Scan for the cell matching the given text and deliver its (x, y) coordinate at center. 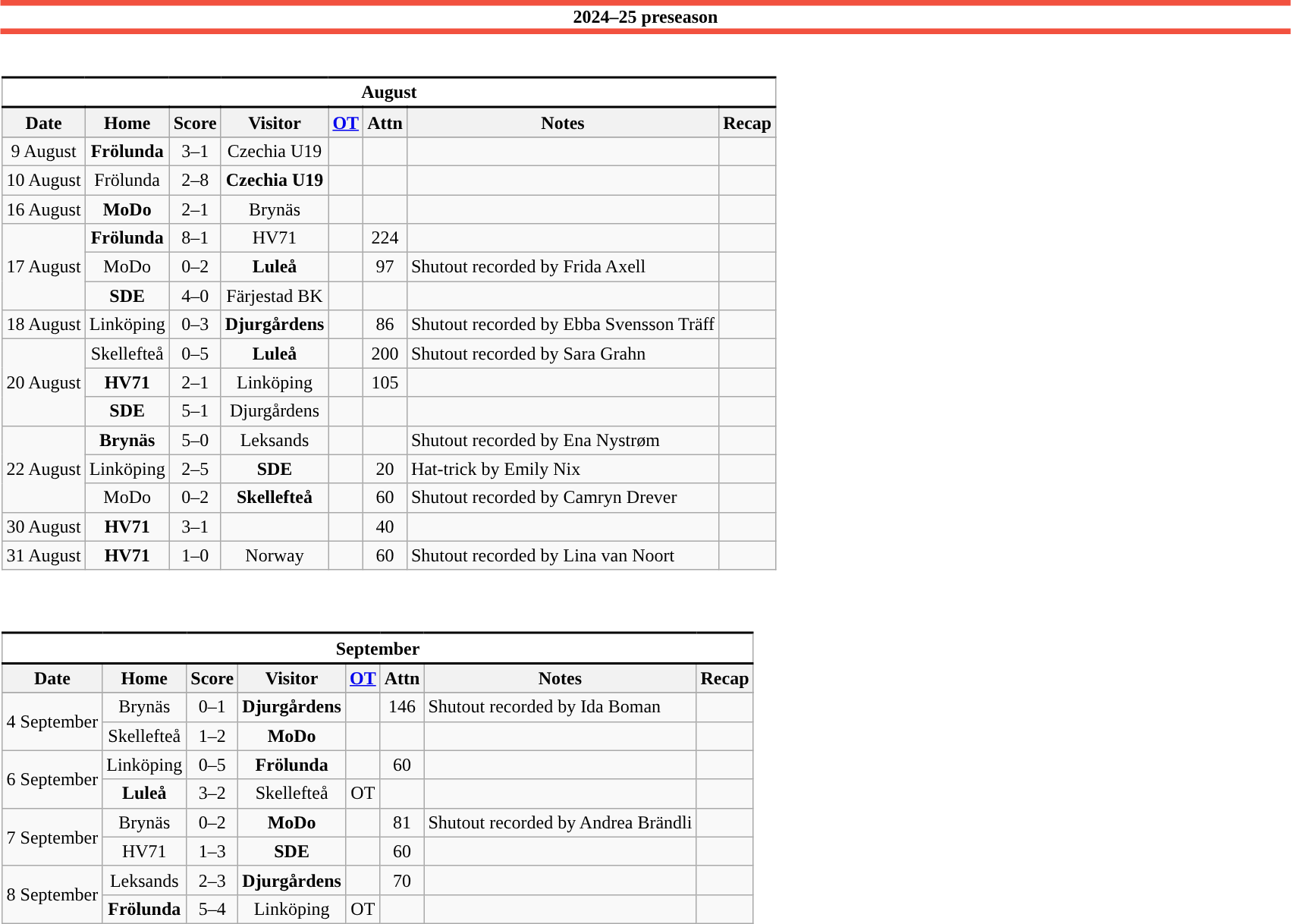
16 August (44, 209)
8 September (52, 894)
31 August (44, 555)
20 August (44, 382)
Färjestad BK (275, 296)
86 (385, 325)
5–1 (195, 411)
4 September (52, 721)
5–4 (212, 909)
30 August (44, 526)
Shutout recorded by Andrea Brändli (560, 822)
Shutout recorded by Ebba Svensson Träff (563, 325)
2–3 (212, 880)
9 August (44, 151)
September (378, 649)
Shutout recorded by Lina van Noort (563, 555)
0–1 (212, 707)
Hat-trick by Emily Nix (563, 469)
August (389, 93)
1–0 (195, 555)
8–1 (195, 238)
20 (385, 469)
10 August (44, 180)
70 (402, 880)
1–2 (212, 736)
Shutout recorded by Ida Boman (560, 707)
5–0 (195, 440)
2–8 (195, 180)
Shutout recorded by Sara Grahn (563, 354)
Shutout recorded by Ena Nystrøm (563, 440)
6 September (52, 779)
97 (385, 267)
40 (385, 526)
4–0 (195, 296)
Norway (275, 555)
200 (385, 354)
81 (402, 822)
2024–25 preseason (645, 17)
Shutout recorded by Frida Axell (563, 267)
18 August (44, 325)
2–5 (195, 469)
146 (402, 707)
7 September (52, 837)
22 August (44, 469)
224 (385, 238)
1–3 (212, 851)
105 (385, 382)
17 August (44, 267)
0–3 (195, 325)
Shutout recorded by Camryn Drever (563, 498)
3–2 (212, 794)
